Pinpoint the cell where the given text exists, returning its (x, y) midpoint coordinate. 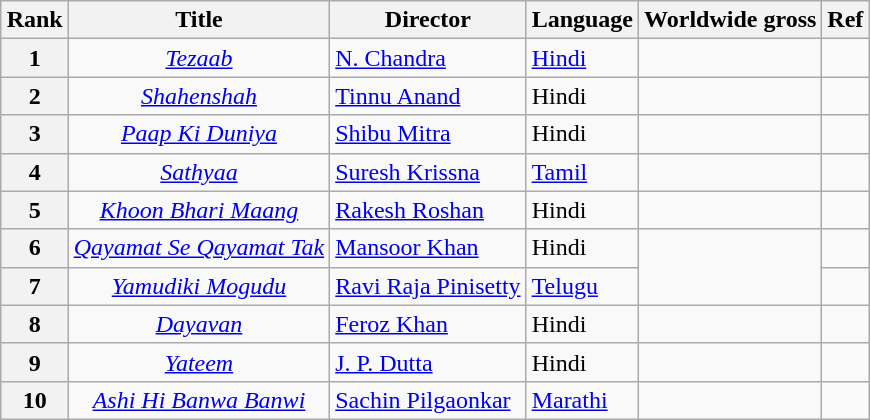
10 (34, 400)
Rank (34, 20)
Dayavan (198, 324)
4 (34, 172)
Sachin Pilgaonkar (428, 400)
1 (34, 58)
Yamudiki Mogudu (198, 286)
Tamil (582, 172)
Tezaab (198, 58)
Title (198, 20)
Telugu (582, 286)
Tinnu Anand (428, 96)
Ashi Hi Banwa Banwi (198, 400)
Shibu Mitra (428, 134)
Shahenshah (198, 96)
Language (582, 20)
6 (34, 248)
7 (34, 286)
N. Chandra (428, 58)
Yateem (198, 362)
Suresh Krissna (428, 172)
Sathyaa (198, 172)
5 (34, 210)
Marathi (582, 400)
Khoon Bhari Maang (198, 210)
Mansoor Khan (428, 248)
Rakesh Roshan (428, 210)
2 (34, 96)
Paap Ki Duniya (198, 134)
3 (34, 134)
Director (428, 20)
Ravi Raja Pinisetty (428, 286)
Feroz Khan (428, 324)
9 (34, 362)
Qayamat Se Qayamat Tak (198, 248)
8 (34, 324)
Worldwide gross (730, 20)
Ref (846, 20)
J. P. Dutta (428, 362)
